Find where the given text appears and provide that cell's center as [x, y] coordinate. 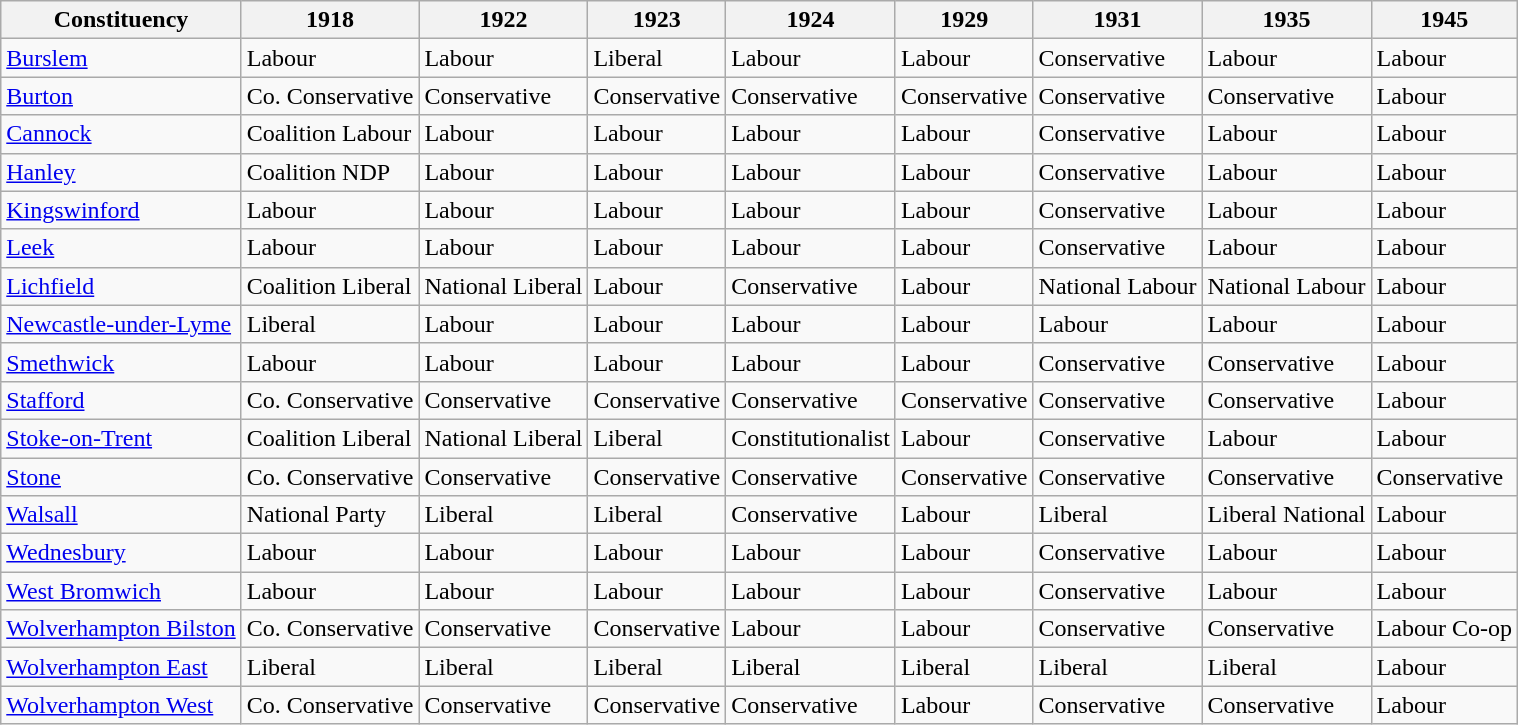
Smethwick [121, 362]
1931 [1118, 20]
Cannock [121, 134]
Wolverhampton Bilston [121, 629]
Newcastle-under-Lyme [121, 324]
Constitutionalist [811, 438]
1945 [1444, 20]
1922 [504, 20]
Kingswinford [121, 210]
1929 [964, 20]
Liberal National [1286, 515]
Constituency [121, 20]
Stone [121, 477]
Leek [121, 248]
Stafford [121, 400]
Stoke-on-Trent [121, 438]
National Party [330, 515]
Coalition NDP [330, 172]
Labour Co-op [1444, 629]
1935 [1286, 20]
Wednesbury [121, 553]
Lichfield [121, 286]
Walsall [121, 515]
Hanley [121, 172]
1918 [330, 20]
West Bromwich [121, 591]
Wolverhampton West [121, 705]
Wolverhampton East [121, 667]
1924 [811, 20]
Burslem [121, 58]
Burton [121, 96]
Coalition Labour [330, 134]
1923 [657, 20]
